Extract the [x, y] coordinate from the center of the cell holding the provided text.  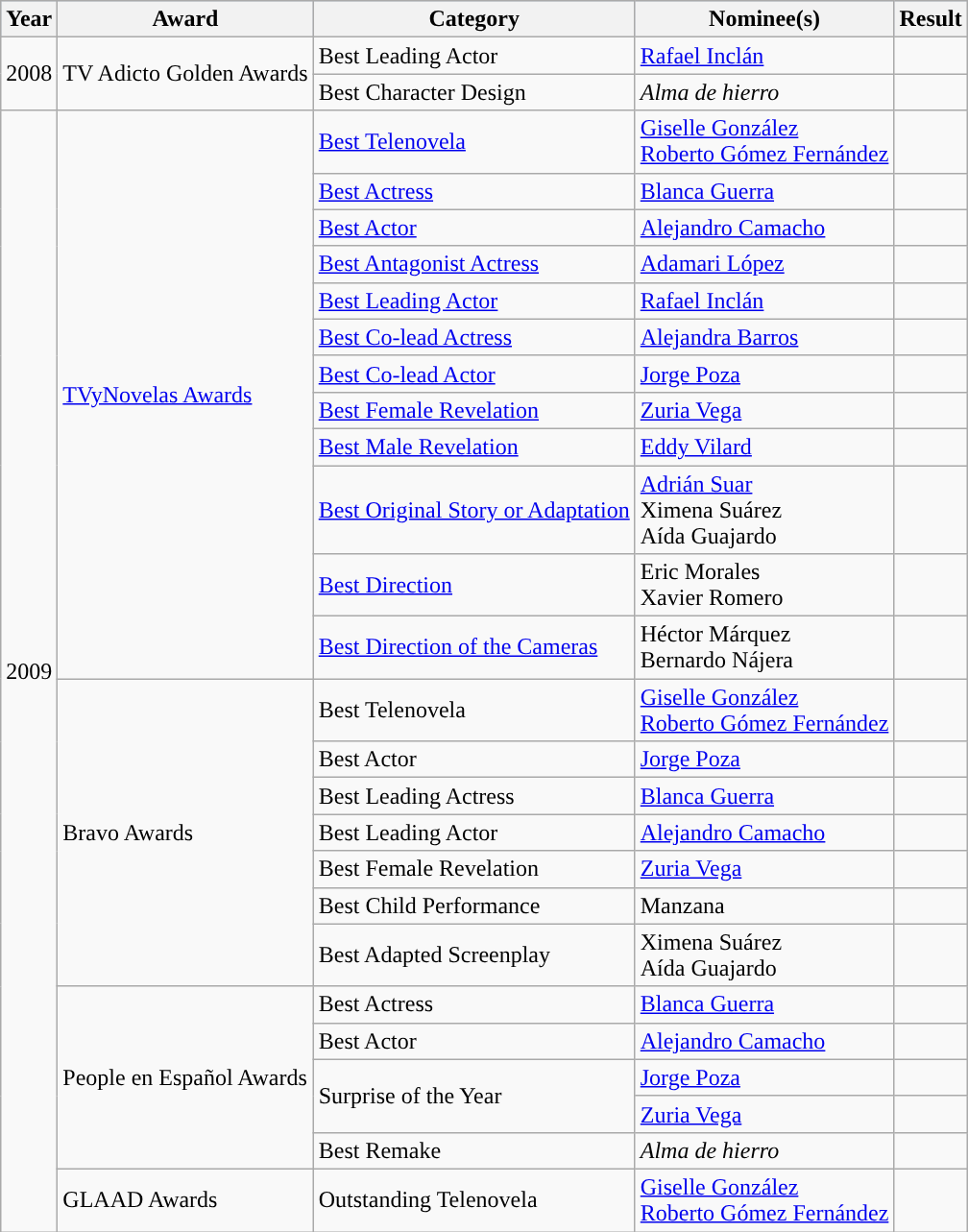
Manzana [764, 906]
Best Adapted Screenplay [474, 954]
Award [185, 19]
Nominee(s) [764, 19]
Adamari López [764, 264]
Best Original Story or Adaptation [474, 509]
People en Español Awards [185, 1077]
Bravo Awards [185, 833]
Best Character Design [474, 92]
TV Adicto Golden Awards [185, 74]
Best Leading Actress [474, 796]
Eddy Vilard [764, 447]
Héctor Márquez Bernardo Nájera [764, 647]
Category [474, 19]
Best Antagonist Actress [474, 264]
Ximena Suárez Aída Guajardo [764, 954]
2008 [29, 74]
Best Co-lead Actress [474, 337]
Adrián Suar Ximena Suárez Aída Guajardo [764, 509]
Outstanding Telenovela [474, 1200]
Best Male Revelation [474, 447]
TVyNovelas Awards [185, 395]
Best Direction [474, 586]
Best Child Performance [474, 906]
Alejandra Barros [764, 337]
2009 [29, 671]
GLAAD Awards [185, 1200]
Eric Morales Xavier Romero [764, 586]
Year [29, 19]
Best Remake [474, 1150]
Result [931, 19]
Surprise of the Year [474, 1096]
Best Direction of the Cameras [474, 647]
Best Co-lead Actor [474, 374]
